Determine the [x, y] coordinate at the center of the cell enclosing the given text.  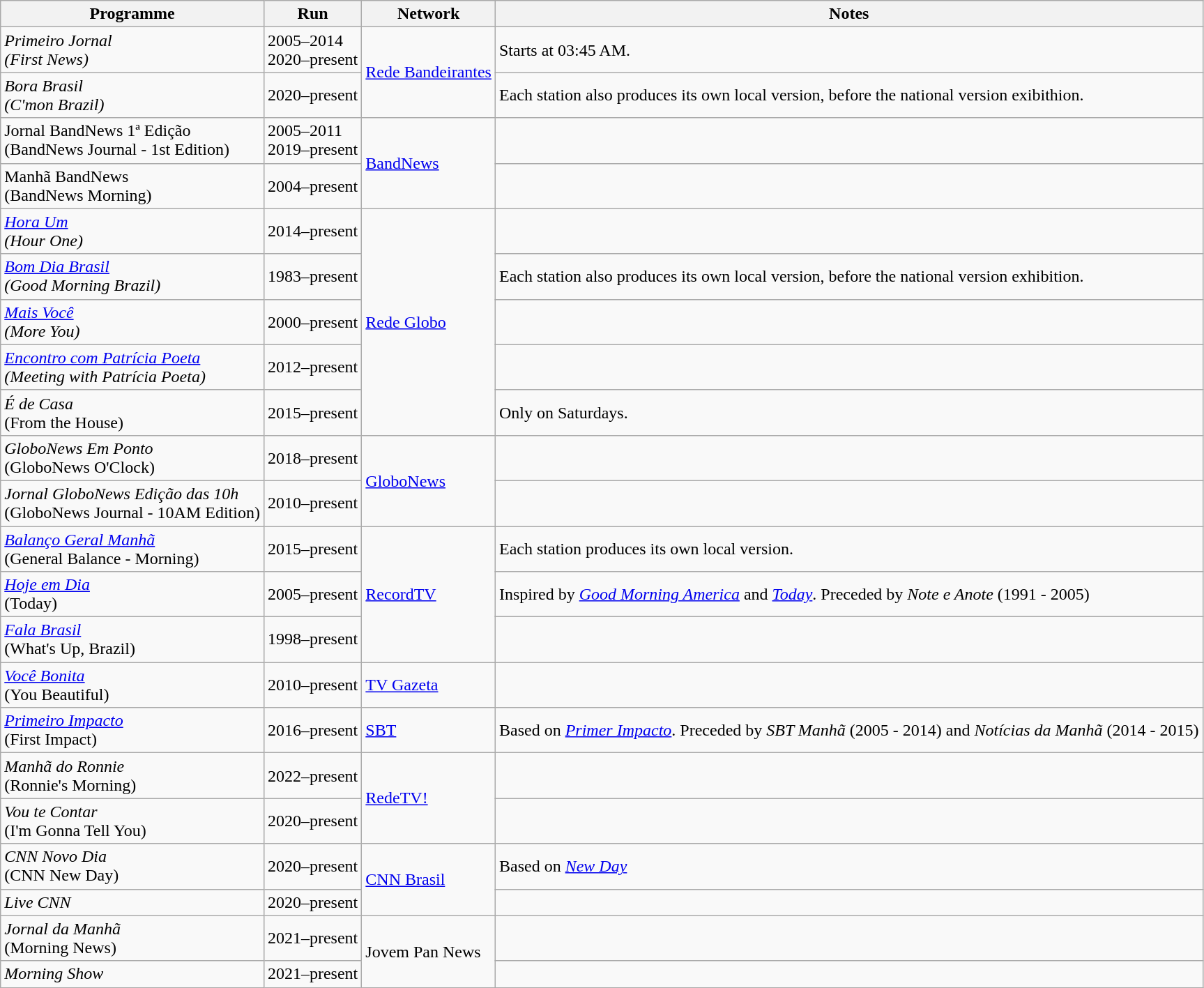
2000–present [312, 322]
Vou te Contar(I'm Gonna Tell You) [132, 821]
2005–20112019–present [312, 141]
Hora Um(Hour One) [132, 231]
2012–present [312, 367]
Inspired by Good Morning America and Today. Preceded by Note e Anote (1991 - 2005) [849, 594]
2016–present [312, 731]
Encontro com Patrícia Poeta(Meeting with Patrícia Poeta) [132, 367]
Notes [849, 14]
Bora Brasil(C'mon Brazil) [132, 95]
Fala Brasil(What's Up, Brazil) [132, 640]
Jornal BandNews 1ª Edição(BandNews Journal - 1st Edition) [132, 141]
CNN Novo Dia(CNN New Day) [132, 866]
Morning Show [132, 974]
2014–present [312, 231]
Manhã BandNews(BandNews Morning) [132, 185]
Each station produces its own local version. [849, 548]
GloboNews Em Ponto(GloboNews O'Clock) [132, 457]
É de Casa(From the House) [132, 413]
2005–present [312, 594]
Você Bonita(You Beautiful) [132, 685]
Jornal GloboNews Edição das 10h(GloboNews Journal - 10AM Edition) [132, 503]
Primeiro Impacto(First Impact) [132, 731]
1983–present [312, 276]
RedeTV! [429, 798]
Starts at 03:45 AM. [849, 50]
Each station also produces its own local version, before the national version exhibition. [849, 276]
SBT [429, 731]
Jornal da Manhã(Morning News) [132, 938]
Based on New Day [849, 866]
Bom Dia Brasil(Good Morning Brazil) [132, 276]
GloboNews [429, 480]
Manhã do Ronnie(Ronnie's Morning) [132, 775]
Primeiro Jornal(First News) [132, 50]
Rede Bandeirantes [429, 73]
Based on Primer Impacto. Preceded by SBT Manhã (2005 - 2014) and Notícias da Manhã (2014 - 2015) [849, 731]
Rede Globo [429, 322]
RecordTV [429, 594]
Run [312, 14]
Network [429, 14]
BandNews [429, 163]
CNN Brasil [429, 880]
TV Gazeta [429, 685]
Programme [132, 14]
Mais Você(More You) [132, 322]
1998–present [312, 640]
Jovem Pan News [429, 951]
Each station also produces its own local version, before the national version exibithion. [849, 95]
2005–20142020–present [312, 50]
2018–present [312, 457]
Balanço Geral Manhã(General Balance - Morning) [132, 548]
Live CNN [132, 902]
Only on Saturdays. [849, 413]
Hoje em Dia(Today) [132, 594]
2022–present [312, 775]
2004–present [312, 185]
